Return (x, y) of the center of cell containing provided text 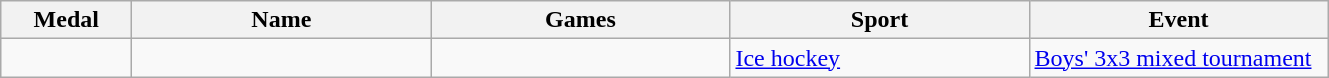
Games (580, 20)
Event (1178, 20)
Name (282, 20)
Medal (66, 20)
Sport (880, 20)
Boys' 3x3 mixed tournament (1178, 58)
Ice hockey (880, 58)
